Provide the (X, Y) coordinate of the cell's center where the given text is located.  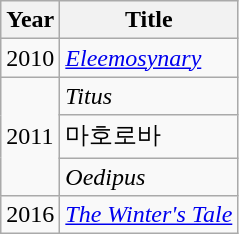
Eleemosynary (149, 58)
The Winter's Tale (149, 215)
Oedipus (149, 177)
2010 (30, 58)
Year (30, 20)
Title (149, 20)
2016 (30, 215)
Titus (149, 96)
2011 (30, 136)
마호로바 (149, 136)
